Determine the (X, Y) coordinate at the center of the cell enclosing the given text.  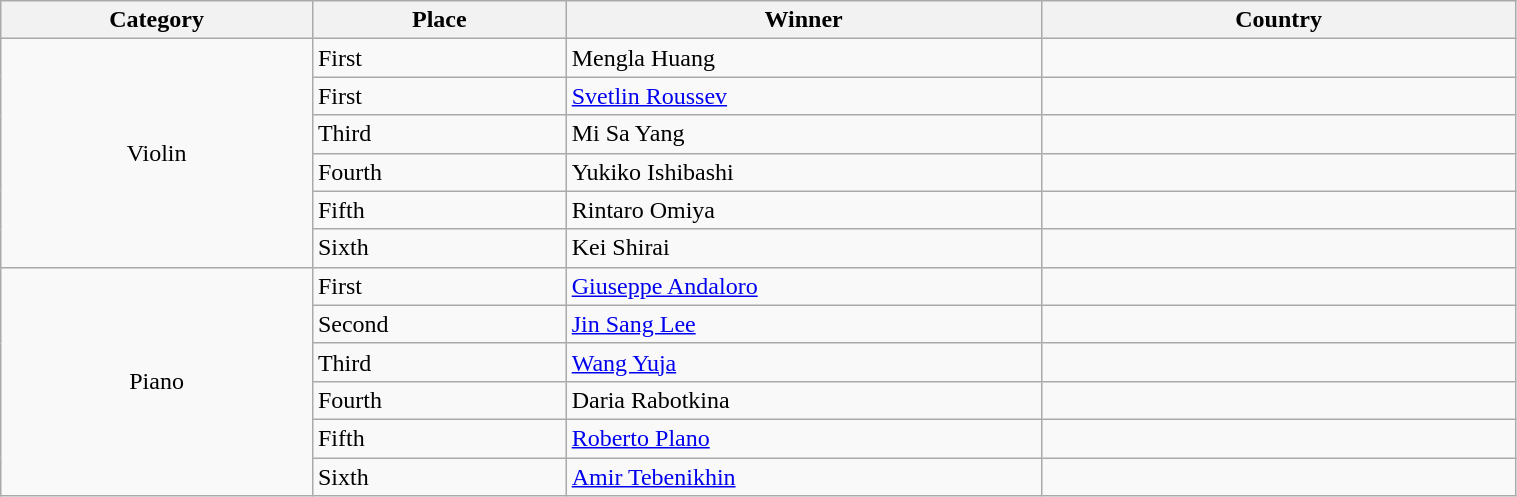
Mengla Huang (804, 58)
Wang Yuja (804, 362)
Piano (157, 381)
Yukiko Ishibashi (804, 172)
Category (157, 20)
Violin (157, 153)
Mi Sa Yang (804, 134)
Country (1278, 20)
Amir Tebenikhin (804, 477)
Roberto Plano (804, 438)
Daria Rabotkina (804, 400)
Winner (804, 20)
Place (439, 20)
Second (439, 324)
Rintaro Omiya (804, 210)
Svetlin Roussev (804, 96)
Kei Shirai (804, 248)
Jin Sang Lee (804, 324)
Giuseppe Andaloro (804, 286)
